Output the (x, y) coordinate of the center of the cell containing the given text.  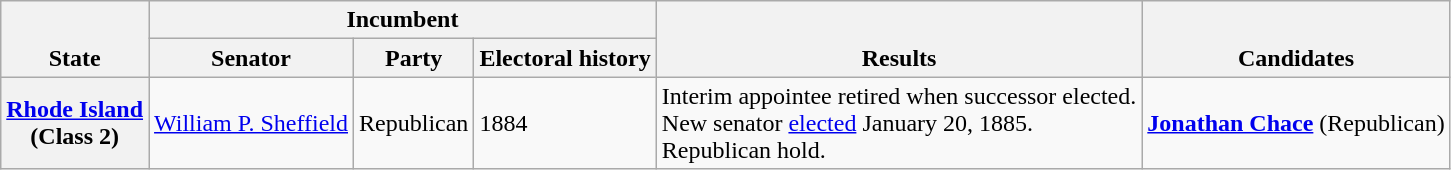
Jonathan Chace (Republican) (1296, 123)
Electoral history (565, 58)
Party (414, 58)
Republican (414, 123)
Results (899, 39)
1884 (565, 123)
Senator (252, 58)
Interim appointee retired when successor elected.New senator elected January 20, 1885.Republican hold. (899, 123)
State (75, 39)
William P. Sheffield (252, 123)
Rhode Island(Class 2) (75, 123)
Candidates (1296, 39)
Incumbent (403, 20)
